Return the [x, y] coordinate for the center point of the cell that contains the specified text.  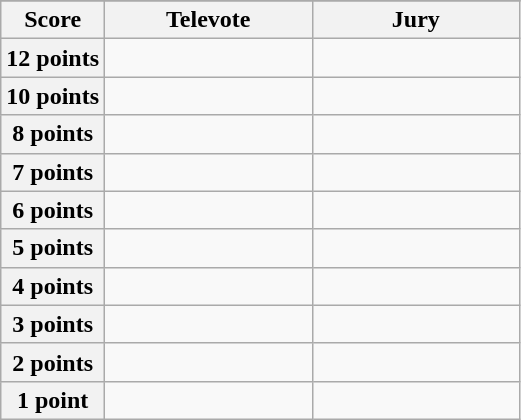
12 points [53, 58]
1 point [53, 400]
4 points [53, 286]
3 points [53, 324]
Jury [416, 20]
6 points [53, 210]
7 points [53, 172]
Score [53, 20]
Televote [209, 20]
2 points [53, 362]
10 points [53, 96]
8 points [53, 134]
5 points [53, 248]
